From the cell containing the given text, extract its center point as (x, y) coordinate. 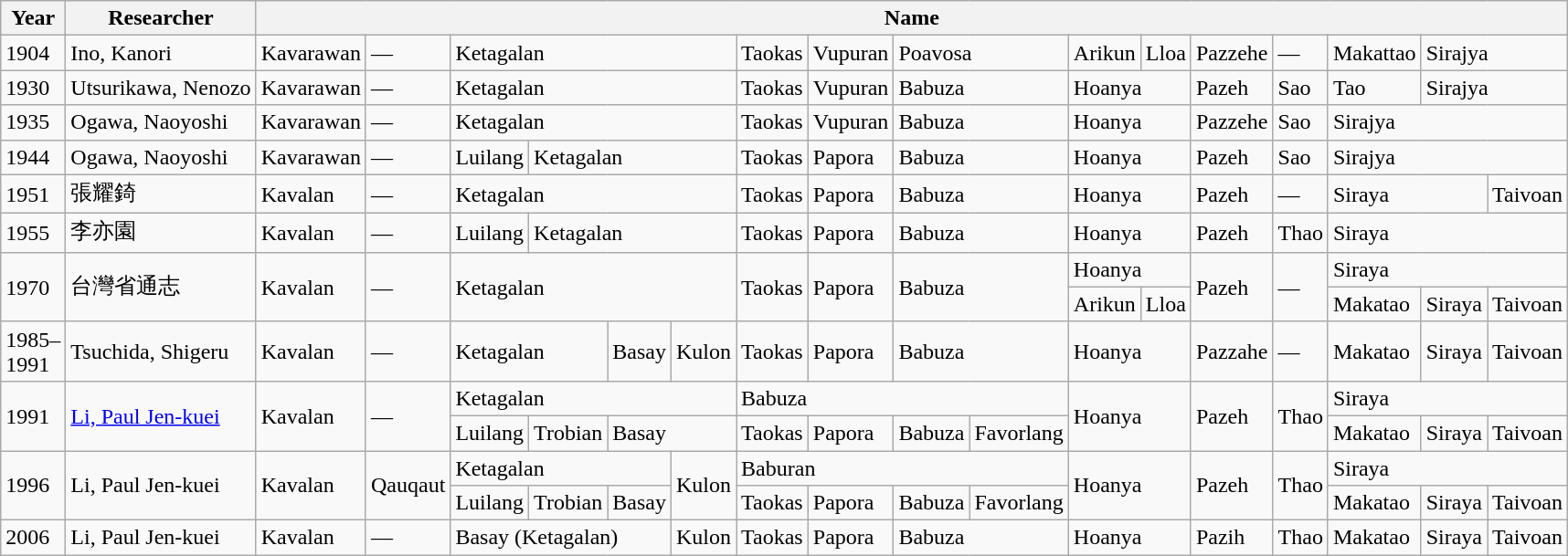
1991 (33, 415)
Tao (1374, 88)
Pazzahe (1232, 351)
1951 (33, 194)
1944 (33, 157)
李亦園 (161, 234)
1930 (33, 88)
Name (912, 18)
1935 (33, 122)
Researcher (161, 18)
1996 (33, 486)
Tsuchida, Shigeru (161, 351)
Ino, Kanori (161, 53)
1904 (33, 53)
台灣省通志 (161, 287)
1955 (33, 234)
Pazih (1232, 538)
Year (33, 18)
Basay (Ketagalan) (561, 538)
1985–1991 (33, 351)
2006 (33, 538)
Poavosa (981, 53)
Baburan (903, 468)
Utsurikawa, Nenozo (161, 88)
Qauqaut (408, 486)
1970 (33, 287)
張耀錡 (161, 194)
Makattao (1374, 53)
